Return the [X, Y] coordinate for the center point of the cell that contains the specified text.  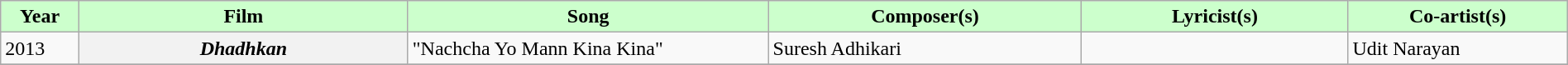
Film [243, 17]
Song [588, 17]
Co-artist(s) [1457, 17]
Dhadhkan [243, 48]
Composer(s) [925, 17]
Lyricist(s) [1215, 17]
Year [40, 17]
2013 [40, 48]
Suresh Adhikari [925, 48]
"Nachcha Yo Mann Kina Kina" [588, 48]
Udit Narayan [1457, 48]
